Locate the cell with the specified text and output its [X, Y] center coordinate. 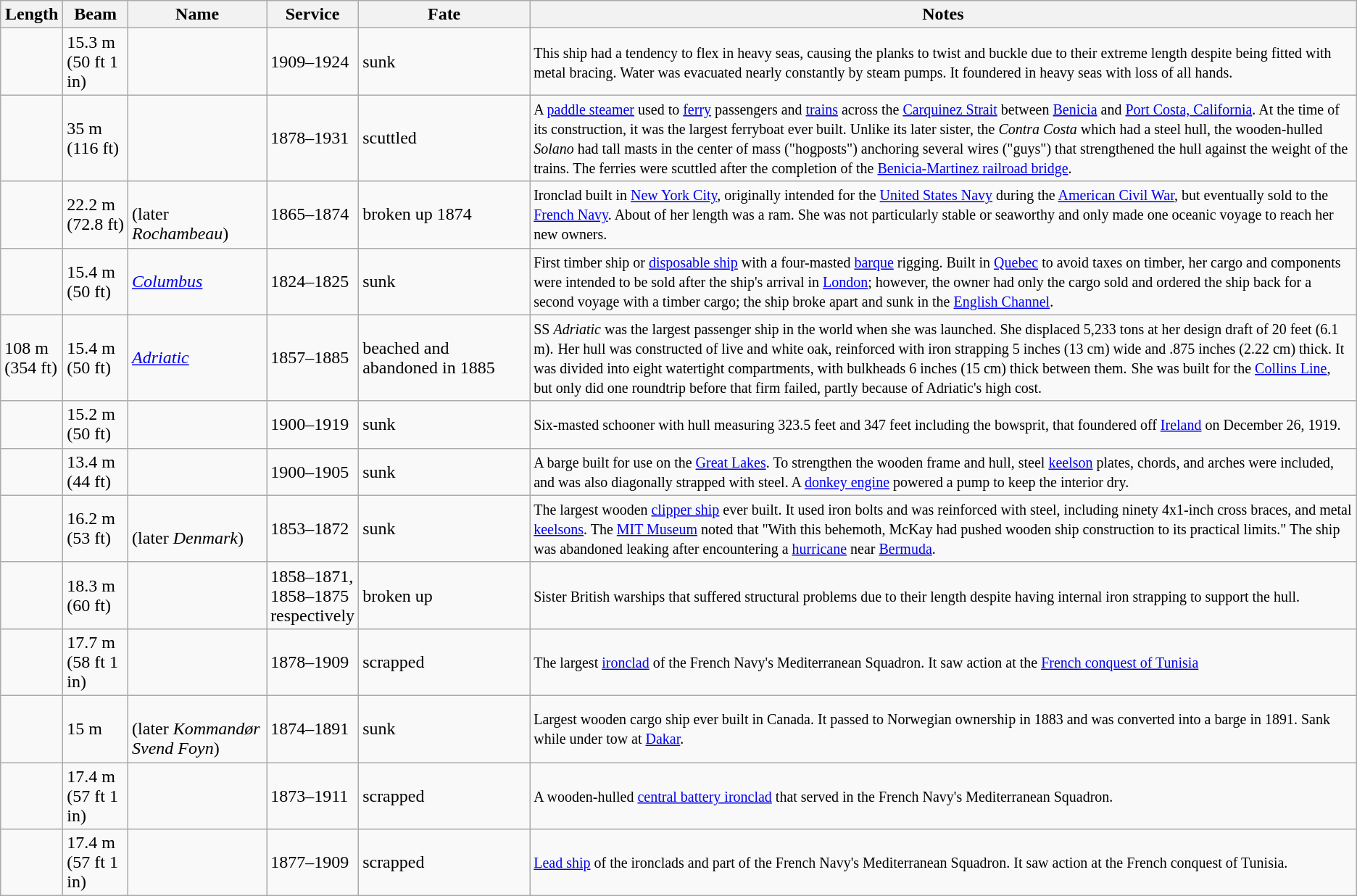
1873–1911 [313, 796]
scuttled [444, 138]
15.3 m(50 ft 1 in) [96, 62]
Fate [444, 14]
Adriatic [197, 358]
Columbus [197, 281]
1878–1931 [313, 138]
17.7 m(58 ft 1 in) [96, 662]
beached and abandoned in 1885 [444, 358]
35 m(116 ft) [96, 138]
broken up [444, 595]
broken up 1874 [444, 215]
1874–1891 [313, 729]
Beam [96, 14]
16.2 m(53 ft) [96, 528]
1857–1885 [313, 358]
1878–1909 [313, 662]
Notes [944, 14]
Sister British warships that suffered structural problems due to their length despite having internal iron strapping to support the hull. [944, 595]
13.4 m (44 ft) [96, 471]
(later Kommandør Svend Foyn) [197, 729]
108 m(354 ft) [32, 358]
A wooden-hulled central battery ironclad that served in the French Navy's Mediterranean Squadron. [944, 796]
15 m [96, 729]
Service [313, 14]
(later Denmark) [197, 528]
1900–1919 [313, 425]
1858–1871, 1858–1875 respectively [313, 595]
Length [32, 14]
Lead ship of the ironclads and part of the French Navy's Mediterranean Squadron. It saw action at the French conquest of Tunisia. [944, 863]
Name [197, 14]
(later Rochambeau) [197, 215]
1909–1924 [313, 62]
1853–1872 [313, 528]
The largest ironclad of the French Navy's Mediterranean Squadron. It saw action at the French conquest of Tunisia [944, 662]
1900–1905 [313, 471]
18.3 m(60 ft) [96, 595]
1824–1825 [313, 281]
Six-masted schooner with hull measuring 323.5 feet and 347 feet including the bowsprit, that foundered off Ireland on December 26, 1919. [944, 425]
1865–1874 [313, 215]
15.2 m(50 ft) [96, 425]
1877–1909 [313, 863]
22.2 m(72.8 ft) [96, 215]
